Capture the cell that displays the provided text and extract its [X, Y] central coordinate. 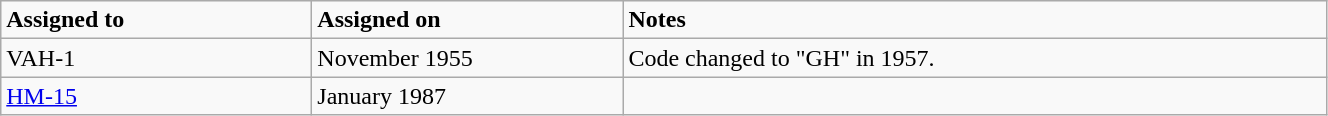
Notes [975, 20]
January 1987 [468, 96]
Assigned to [156, 20]
November 1955 [468, 58]
Code changed to "GH" in 1957. [975, 58]
Assigned on [468, 20]
HM-15 [156, 96]
VAH-1 [156, 58]
